Search for the cell housing the specified text and yield its (x, y) center coordinate. 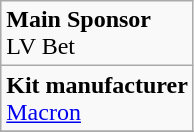
Main Sponsor LV Bet (98, 34)
Kit manufacturer Macron (98, 98)
